Find where the given text appears and provide that cell's center as [X, Y] coordinate. 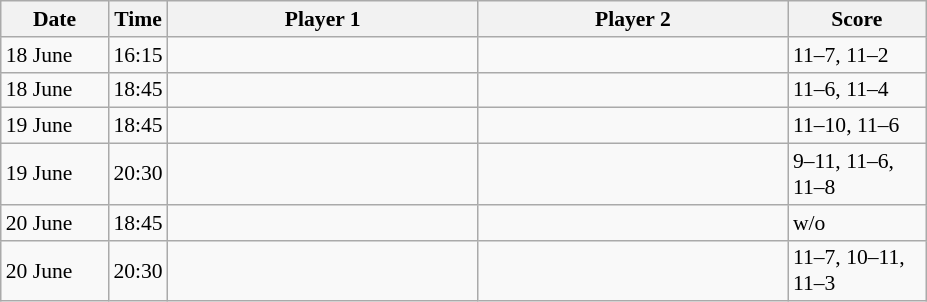
w/o [857, 223]
Score [857, 19]
11–10, 11–6 [857, 126]
11–7, 10–11, 11–3 [857, 270]
Date [55, 19]
11–6, 11–4 [857, 90]
Player 1 [323, 19]
11–7, 11–2 [857, 55]
16:15 [138, 55]
Player 2 [633, 19]
9–11, 11–6, 11–8 [857, 174]
Time [138, 19]
